Extract the [X, Y] coordinate from the center of the cell holding the provided text.  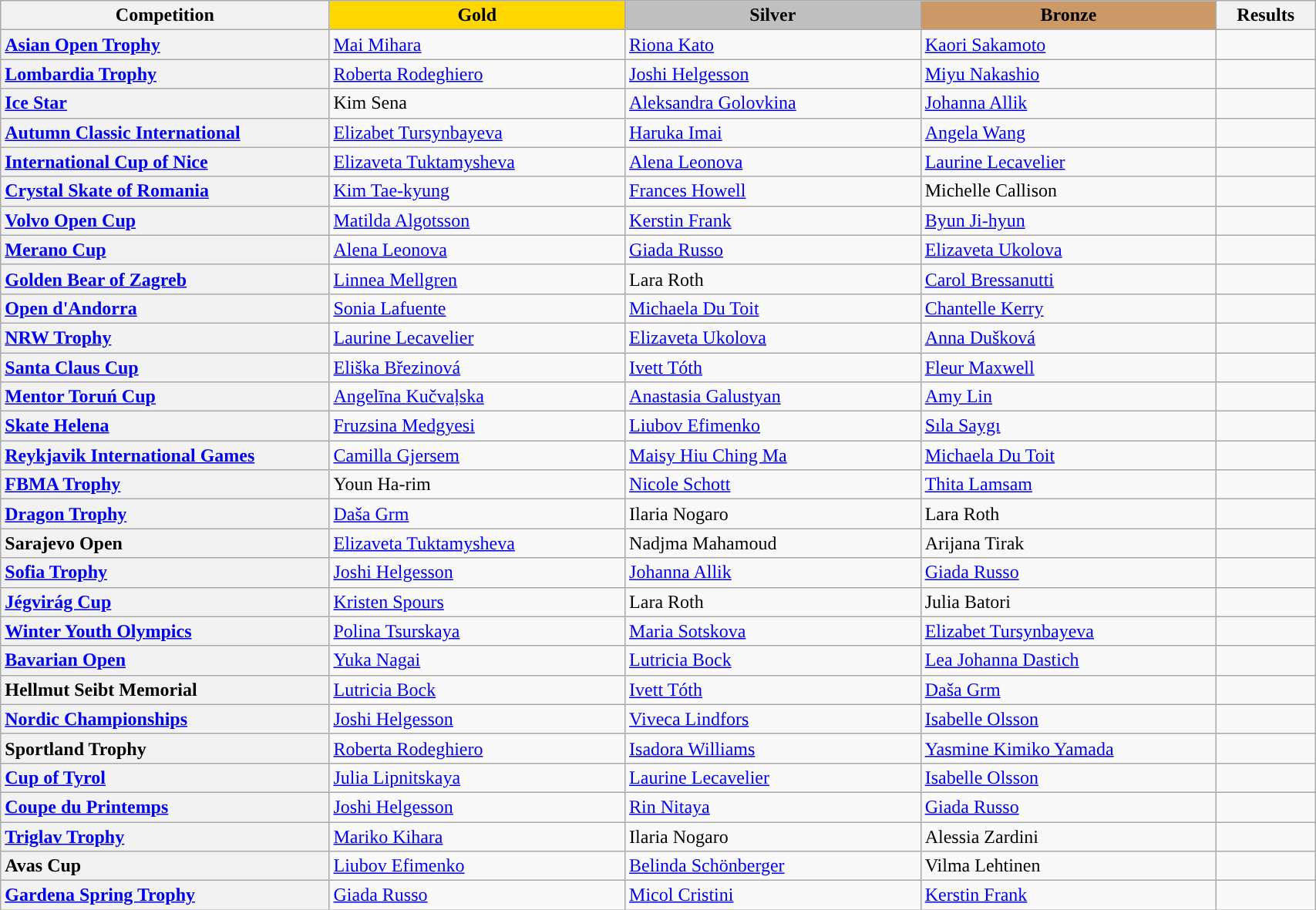
Polina Tsurskaya [477, 631]
Crystal Skate of Romania [165, 191]
Sıla Saygı [1069, 426]
Riona Kato [773, 45]
Haruka Imai [773, 133]
Kim Sena [477, 103]
Yuka Nagai [477, 660]
Skate Helena [165, 426]
Hellmut Seibt Memorial [165, 690]
Sarajevo Open [165, 543]
Carol Bressanutti [1069, 279]
Frances Howell [773, 191]
Arijana Tirak [1069, 543]
Sportland Trophy [165, 748]
Yasmine Kimiko Yamada [1069, 748]
Silver [773, 15]
Aleksandra Golovkina [773, 103]
Belinda Schönberger [773, 866]
Vilma Lehtinen [1069, 866]
Open d'Andorra [165, 308]
Asian Open Trophy [165, 45]
Jégvirág Cup [165, 602]
Fruzsina Medgyesi [477, 426]
Sonia Lafuente [477, 308]
Maisy Hiu Ching Ma [773, 455]
Competition [165, 15]
Angela Wang [1069, 133]
Lea Johanna Dastich [1069, 660]
Kristen Spours [477, 602]
Gardena Spring Trophy [165, 895]
Julia Lipnitskaya [477, 777]
Results [1266, 15]
Mai Mihara [477, 45]
Eliška Březinová [477, 368]
Camilla Gjersem [477, 455]
Triglav Trophy [165, 836]
Gold [477, 15]
Linnea Mellgren [477, 279]
Golden Bear of Zagreb [165, 279]
Nicole Schott [773, 485]
Miyu Nakashio [1069, 74]
Byun Ji-hyun [1069, 220]
Micol Cristini [773, 895]
Merano Cup [165, 250]
Avas Cup [165, 866]
Cup of Tyrol [165, 777]
Rin Nitaya [773, 807]
Reykjavik International Games [165, 455]
Isadora Williams [773, 748]
Autumn Classic International [165, 133]
NRW Trophy [165, 337]
Winter Youth Olympics [165, 631]
FBMA Trophy [165, 485]
Nordic Championships [165, 719]
Julia Batori [1069, 602]
Viveca Lindfors [773, 719]
Chantelle Kerry [1069, 308]
Kaori Sakamoto [1069, 45]
Anastasia Galustyan [773, 397]
Sofia Trophy [165, 573]
Bavarian Open [165, 660]
Dragon Trophy [165, 514]
Lombardia Trophy [165, 74]
Maria Sotskova [773, 631]
Youn Ha-rim [477, 485]
Fleur Maxwell [1069, 368]
Mariko Kihara [477, 836]
Santa Claus Cup [165, 368]
Thita Lamsam [1069, 485]
Mentor Toruń Cup [165, 397]
Ice Star [165, 103]
Matilda Algotsson [477, 220]
Angelīna Kučvaļska [477, 397]
Alessia Zardini [1069, 836]
Coupe du Printemps [165, 807]
Amy Lin [1069, 397]
Anna Dušková [1069, 337]
Bronze [1069, 15]
Nadjma Mahamoud [773, 543]
Michelle Callison [1069, 191]
Kim Tae-kyung [477, 191]
Volvo Open Cup [165, 220]
International Cup of Nice [165, 162]
